Detect which cell encompasses the target text, then output its [X, Y] center coordinate. 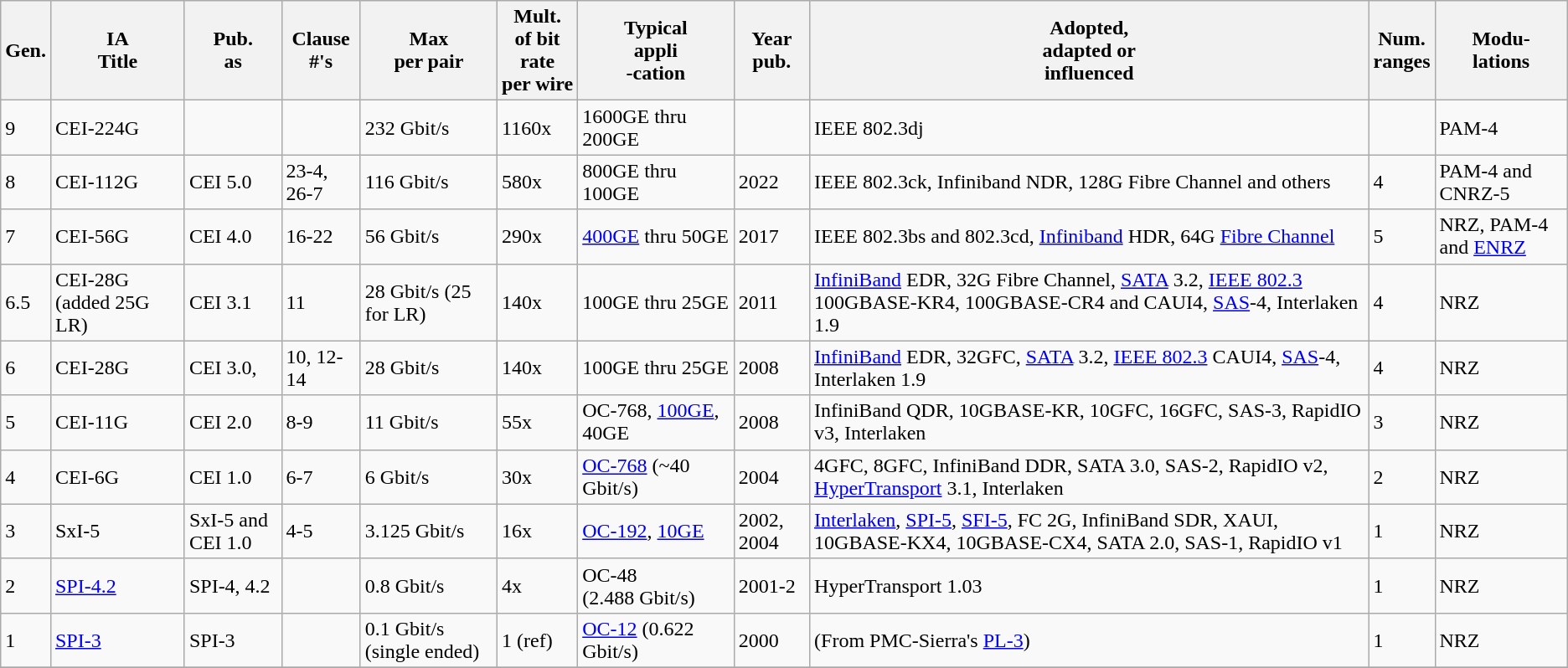
CEI-6G [117, 477]
CEI-11G [117, 422]
2002, 2004 [771, 531]
Num. ranges [1402, 50]
Modu-lations [1501, 50]
6-7 [321, 477]
30x [538, 477]
23-4, 26-7 [321, 182]
800GE thru 100GE [656, 182]
8-9 [321, 422]
6.5 [26, 302]
InfiniBand EDR, 32G Fibre Channel, SATA 3.2, IEEE 802.3 100GBASE-KR4, 100GBASE-CR4 and CAUI4, SAS-4, Interlaken 1.9 [1089, 302]
HyperTransport 1.03 [1089, 586]
1160x [538, 127]
OC-12 (0.622 Gbit/s) [656, 640]
0.8 Gbit/s [429, 586]
400GE thru 50GE [656, 236]
Maxper pair [429, 50]
IEEE 802.3dj [1089, 127]
Typicalappli-cation [656, 50]
11 Gbit/s [429, 422]
Pub. as [233, 50]
CEI-28G (added 25G LR) [117, 302]
Adopted, adapted or influenced [1089, 50]
2004 [771, 477]
2017 [771, 236]
CEI 3.1 [233, 302]
3.125 Gbit/s [429, 531]
InfiniBand EDR, 32GFC, SATA 3.2, IEEE 802.3 CAUI4, SAS-4, Interlaken 1.9 [1089, 368]
1600GE thru 200GE [656, 127]
4-5 [321, 531]
580x [538, 182]
InfiniBand QDR, 10GBASE-KR, 10GFC, 16GFC, SAS-3, RapidIO v3, Interlaken [1089, 422]
CEI 2.0 [233, 422]
4x [538, 586]
SPI-4.2 [117, 586]
Mult.of bitrateper wire [538, 50]
Interlaken, SPI-5, SFI-5, FC 2G, InfiniBand SDR, XAUI, 10GBASE-KX4, 10GBASE-CX4, SATA 2.0, SAS-1, RapidIO v1 [1089, 531]
2011 [771, 302]
NRZ, PAM-4 and ENRZ [1501, 236]
56 Gbit/s [429, 236]
9 [26, 127]
6 [26, 368]
6 Gbit/s [429, 477]
SPI-4, 4.2 [233, 586]
232 Gbit/s [429, 127]
Year pub. [771, 50]
IEEE 802.3bs and 802.3cd, Infiniband HDR, 64G Fibre Channel [1089, 236]
IEEE 802.3ck, Infiniband NDR, 128G Fibre Channel and others [1089, 182]
2001-2 [771, 586]
290x [538, 236]
Clause #'s [321, 50]
CEI 4.0 [233, 236]
PAM-4 and CNRZ-5 [1501, 182]
28 Gbit/s (25 for LR) [429, 302]
OC-768 (~40 Gbit/s) [656, 477]
CEI-112G [117, 182]
11 [321, 302]
16-22 [321, 236]
16x [538, 531]
Gen. [26, 50]
OC-768, 100GE, 40GE [656, 422]
CEI-56G [117, 236]
116 Gbit/s [429, 182]
0.1 Gbit/s (single ended) [429, 640]
CEI-28G [117, 368]
CEI-224G [117, 127]
10, 12-14 [321, 368]
(From PMC-Sierra's PL-3) [1089, 640]
SxI-5 [117, 531]
8 [26, 182]
CEI 3.0, [233, 368]
28 Gbit/s [429, 368]
1 (ref) [538, 640]
PAM-4 [1501, 127]
OC-192, 10GE [656, 531]
55x [538, 422]
2022 [771, 182]
IA Title [117, 50]
2000 [771, 640]
OC-48 (2.488 Gbit/s) [656, 586]
SxI-5 and CEI 1.0 [233, 531]
4GFC, 8GFC, InfiniBand DDR, SATA 3.0, SAS-2, RapidIO v2, HyperTransport 3.1, Interlaken [1089, 477]
CEI 1.0 [233, 477]
CEI 5.0 [233, 182]
7 [26, 236]
